For the text-containing cell, return its midpoint in (x, y) coordinate format. 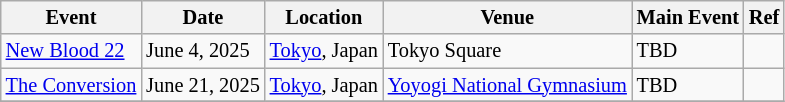
New Blood 22 (71, 51)
Yoyogi National Gymnasium (508, 85)
Main Event (688, 17)
The Conversion (71, 85)
Location (324, 17)
Ref (764, 17)
Date (203, 17)
June 21, 2025 (203, 85)
Tokyo Square (508, 51)
Venue (508, 17)
Event (71, 17)
June 4, 2025 (203, 51)
